Determine the (x, y) coordinate at the center of the cell enclosing the given text.  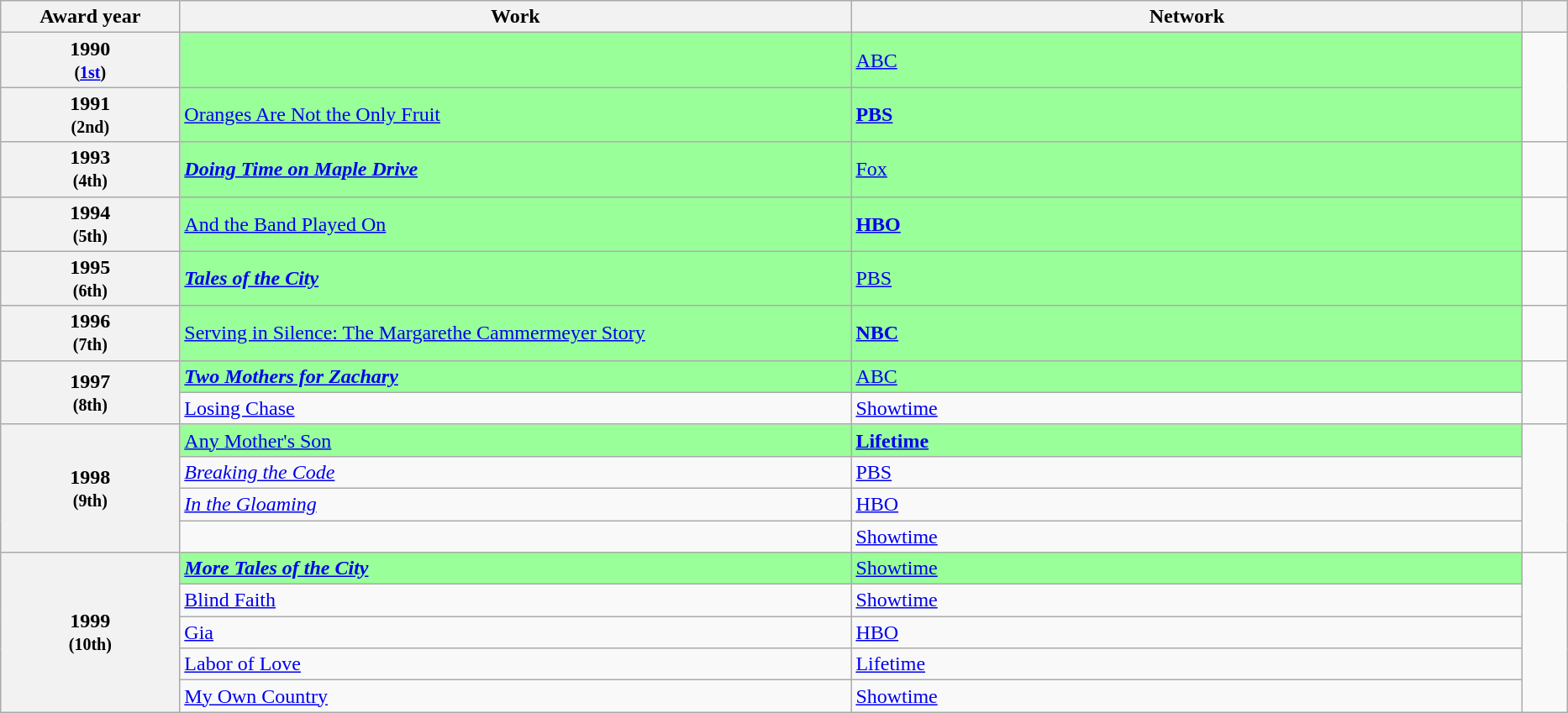
1991(2nd) (91, 114)
In the Gloaming (516, 504)
Doing Time on Maple Drive (516, 170)
1990(1st) (91, 60)
1998(9th) (91, 488)
Tales of the City (516, 279)
1997(8th) (91, 392)
Any Mother's Son (516, 440)
1994(5th) (91, 223)
Two Mothers for Zachary (516, 376)
Fox (1187, 170)
Oranges Are Not the Only Fruit (516, 114)
Breaking the Code (516, 472)
Blind Faith (516, 600)
1996(7th) (91, 333)
1993(4th) (91, 170)
1999(10th) (91, 632)
Serving in Silence: The Margarethe Cammermeyer Story (516, 333)
My Own Country (516, 696)
More Tales of the City (516, 569)
Gia (516, 632)
And the Band Played On (516, 223)
Work (516, 17)
NBC (1187, 333)
Award year (91, 17)
Labor of Love (516, 664)
1995(6th) (91, 279)
Network (1187, 17)
Losing Chase (516, 408)
